Return [x, y] of the center of cell containing provided text 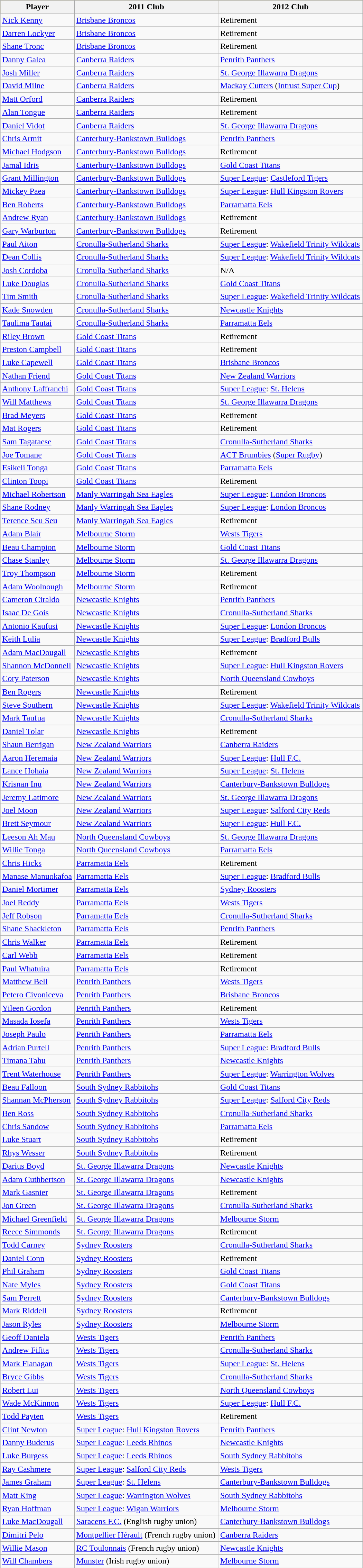
Nick Kenny [37, 20]
Adrian Purtell [37, 1048]
Andrew Ryan [37, 218]
Shannon McDonnell [37, 665]
Jeremy Latimore [37, 797]
Joe Tomane [37, 455]
Manase Manuokafoa [37, 876]
Anthony Laffranchi [37, 389]
Jeff Robson [37, 916]
Timana Tahu [37, 1061]
Lance Hohaia [37, 771]
Danny Buderus [37, 1443]
Masada Iosefa [37, 1021]
Chris Hicks [37, 863]
Trent Waterhouse [37, 1074]
Leeson Ah Mau [37, 837]
Krisnan Inu [37, 784]
Dean Collis [37, 257]
Luke Capewell [37, 362]
Shaun Berrigan [37, 744]
Jon Green [37, 1205]
Shane Shackleton [37, 929]
Daniel Vidot [37, 125]
Terence Seu Seu [37, 520]
Reece Simmonds [37, 1232]
Joel Moon [37, 810]
ACT Brumbies (Super Rugby) [290, 455]
RC Toulonnais (French rugby union) [146, 1548]
Josh Miller [37, 73]
Matthew Bell [37, 981]
Daniel Tolar [37, 731]
Yileen Gordon [37, 1008]
Super League: Castleford Tigers [290, 178]
Mark Riddell [37, 1311]
Will Chambers [37, 1561]
Robert Lui [37, 1390]
Steve Southern [37, 705]
Chris Sandow [37, 1126]
Alan Tongue [37, 112]
Joel Reddy [37, 903]
Saracens F.C. (English rugby union) [146, 1522]
Todd Carney [37, 1245]
Beau Falloon [37, 1087]
Mark Gasnier [37, 1192]
Munster (Irish rugby union) [146, 1561]
Clinton Toopi [37, 481]
Mickey Paea [37, 191]
Todd Payten [37, 1416]
Beau Champion [37, 547]
Geoff Daniela [37, 1337]
Sam Perrett [37, 1298]
Brad Meyers [37, 415]
Cory Paterson [37, 679]
Matt King [37, 1495]
Isaac De Gois [37, 613]
Keith Lulia [37, 639]
Mackay Cutters (Intrust Super Cup) [290, 86]
Paul Aiton [37, 244]
Michael Hodgson [37, 152]
Darren Lockyer [37, 33]
Cameron Ciraldo [37, 600]
Adam Cuthbertson [37, 1179]
Mark Taufua [37, 718]
Ryan Hoffman [37, 1508]
2011 Club [146, 7]
Chase Stanley [37, 560]
Shannan McPherson [37, 1100]
James Graham [37, 1482]
Adam MacDougall [37, 652]
Troy Thompson [37, 573]
Andrew Fifita [37, 1350]
Super League: Wigan Warriors [146, 1508]
Michael Greenfield [37, 1218]
Daniel Mortimer [37, 889]
Brett Seymour [37, 824]
Luke Burgess [37, 1456]
Darius Boyd [37, 1166]
Gary Warburton [37, 231]
David Milne [37, 86]
Player [37, 7]
Kade Snowden [37, 310]
Ben Ross [37, 1113]
Riley Brown [37, 336]
Joseph Paulo [37, 1034]
Esikeli Tonga [37, 468]
Adam Woolnough [37, 587]
Phil Graham [37, 1271]
Nathan Friend [37, 375]
N/A [290, 270]
Luke Douglas [37, 283]
Will Matthews [37, 402]
Adam Blair [37, 534]
Antonio Kaufusi [37, 626]
Ben Roberts [37, 205]
Chris Walker [37, 942]
Danny Galea [37, 60]
Ray Cashmere [37, 1469]
Shane Tronc [37, 46]
Carl Webb [37, 955]
Chris Armit [37, 138]
Willie Mason [37, 1548]
Ben Rogers [37, 692]
2012 Club [290, 7]
Bryce Gibbs [37, 1377]
Clint Newton [37, 1430]
Nate Myles [37, 1285]
Mark Flanagan [37, 1363]
Josh Cordoba [37, 270]
Tim Smith [37, 297]
Luke Stuart [37, 1140]
Sam Tagataese [37, 442]
Matt Orford [37, 99]
Wade McKinnon [37, 1403]
Taulima Tautai [37, 323]
Luke MacDougall [37, 1522]
Jamal Idris [37, 165]
Aaron Heremaia [37, 758]
Mat Rogers [37, 428]
Willie Tonga [37, 850]
Preston Campbell [37, 349]
Michael Robertson [37, 494]
Grant Millington [37, 178]
Rhys Wesser [37, 1153]
Dimitri Pelo [37, 1535]
Daniel Conn [37, 1258]
Petero Civoniceva [37, 995]
Shane Rodney [37, 507]
Paul Whatuira [37, 968]
Jason Ryles [37, 1324]
Montpellier Hérault (French rugby union) [146, 1535]
